Capture the cell that displays the provided text and extract its (X, Y) central coordinate. 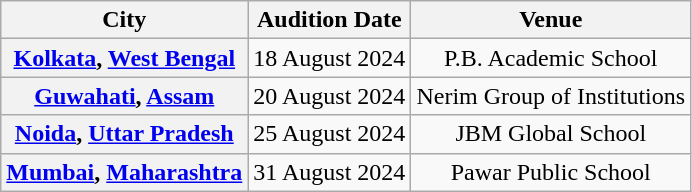
Venue (551, 20)
25 August 2024 (330, 134)
18 August 2024 (330, 58)
Pawar Public School (551, 172)
Audition Date (330, 20)
Kolkata, West Bengal (124, 58)
City (124, 20)
Noida, Uttar Pradesh (124, 134)
Mumbai, Maharashtra (124, 172)
Nerim Group of Institutions (551, 96)
31 August 2024 (330, 172)
JBM Global School (551, 134)
P.B. Academic School (551, 58)
Guwahati, Assam (124, 96)
20 August 2024 (330, 96)
